Pinpoint the cell where the given text exists, returning its (X, Y) midpoint coordinate. 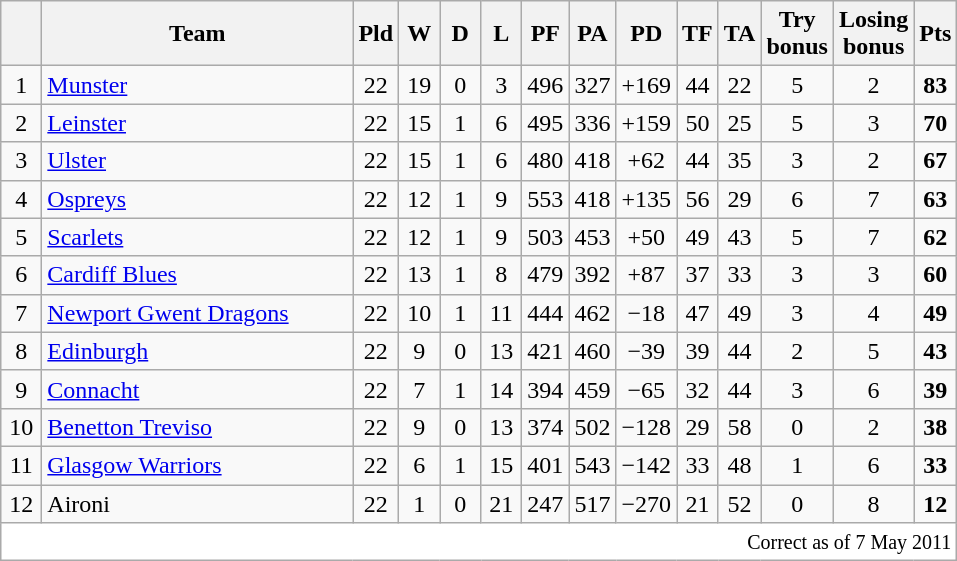
83 (936, 85)
401 (546, 465)
394 (546, 389)
Cardiff Blues (198, 275)
48 (740, 465)
444 (546, 313)
460 (592, 351)
67 (936, 161)
495 (546, 123)
32 (698, 389)
+135 (646, 199)
Pld (376, 34)
Edinburgh (198, 351)
543 (592, 465)
Connacht (198, 389)
25 (740, 123)
PD (646, 34)
+62 (646, 161)
Team (198, 34)
+159 (646, 123)
63 (936, 199)
462 (592, 313)
47 (698, 313)
Correct as of 7 May 2011 (479, 542)
35 (740, 161)
+169 (646, 85)
Ulster (198, 161)
−270 (646, 503)
Leinster (198, 123)
480 (546, 161)
Glasgow Warriors (198, 465)
496 (546, 85)
PA (592, 34)
Pts (936, 34)
453 (592, 237)
L (502, 34)
50 (698, 123)
PF (546, 34)
392 (592, 275)
+87 (646, 275)
D (460, 34)
503 (546, 237)
Benetton Treviso (198, 427)
62 (936, 237)
336 (592, 123)
Aironi (198, 503)
14 (502, 389)
52 (740, 503)
Newport Gwent Dragons (198, 313)
459 (592, 389)
Ospreys (198, 199)
Losing bonus (873, 34)
W (420, 34)
327 (592, 85)
58 (740, 427)
502 (592, 427)
247 (546, 503)
−65 (646, 389)
+50 (646, 237)
−128 (646, 427)
37 (698, 275)
Try bonus (797, 34)
60 (936, 275)
38 (936, 427)
56 (698, 199)
479 (546, 275)
Munster (198, 85)
TF (698, 34)
553 (546, 199)
TA (740, 34)
421 (546, 351)
−18 (646, 313)
374 (546, 427)
−142 (646, 465)
19 (420, 85)
Scarlets (198, 237)
70 (936, 123)
−39 (646, 351)
517 (592, 503)
